Capture the cell that displays the provided text and extract its (x, y) central coordinate. 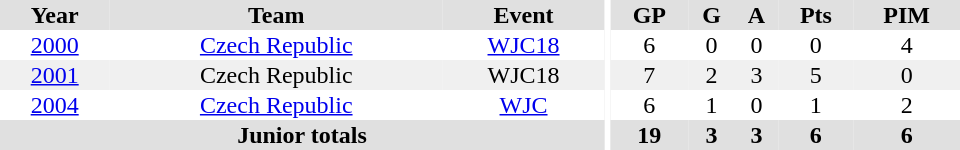
Junior totals (302, 135)
Pts (816, 15)
WJC (524, 105)
A (757, 15)
2001 (54, 75)
5 (816, 75)
19 (649, 135)
7 (649, 75)
G (711, 15)
Year (54, 15)
2004 (54, 105)
GP (649, 15)
2000 (54, 45)
4 (906, 45)
Team (276, 15)
Event (524, 15)
PIM (906, 15)
